Return (X, Y) of the center of cell containing provided text 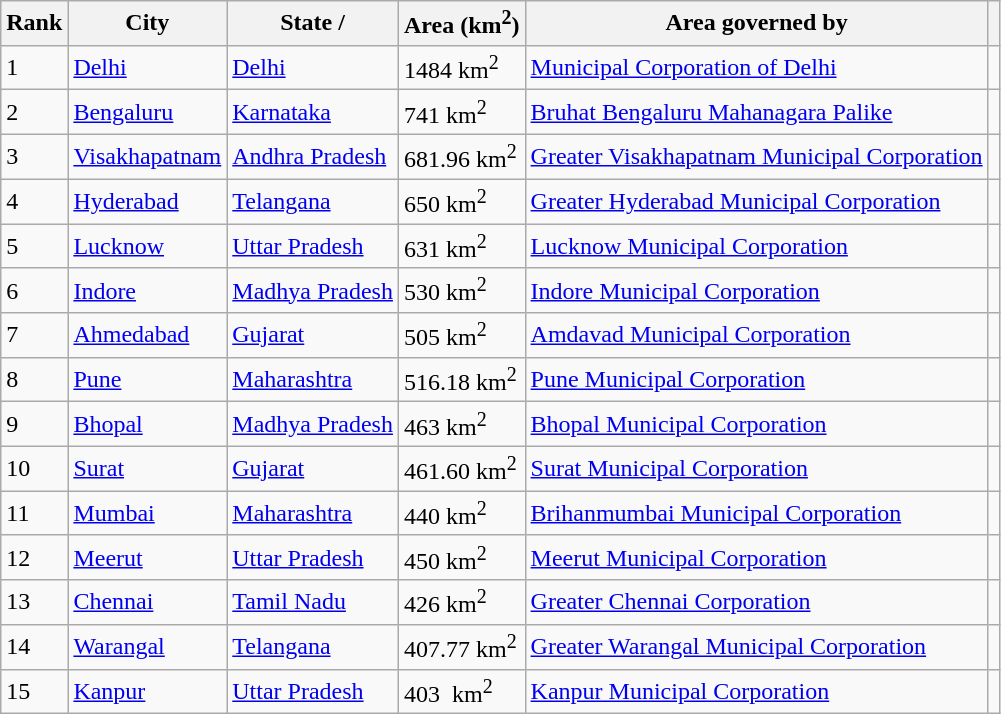
463 km2 (462, 424)
12 (34, 558)
Indore (148, 290)
Meerut (148, 558)
Rank (34, 24)
14 (34, 648)
13 (34, 602)
Greater Hyderabad Municipal Corporation (756, 202)
741 km2 (462, 112)
Indore Municipal Corporation (756, 290)
Bengaluru (148, 112)
Amdavad Municipal Corporation (756, 336)
Pune Municipal Corporation (756, 380)
461.60 km2 (462, 468)
Area (km2) (462, 24)
8 (34, 380)
403 km2 (462, 692)
3 (34, 156)
Warangal (148, 648)
Bhopal (148, 424)
1 (34, 68)
530 km2 (462, 290)
Pune (148, 380)
Meerut Municipal Corporation (756, 558)
10 (34, 468)
Lucknow (148, 246)
Bruhat Bengaluru Mahanagara Palike (756, 112)
450 km2 (462, 558)
Visakhapatnam (148, 156)
Chennai (148, 602)
Bhopal Municipal Corporation (756, 424)
4 (34, 202)
Surat Municipal Corporation (756, 468)
Andhra Pradesh (313, 156)
9 (34, 424)
Hyderabad (148, 202)
Tamil Nadu (313, 602)
State / (313, 24)
426 km2 (462, 602)
Area governed by (756, 24)
Mumbai (148, 514)
Ahmedabad (148, 336)
11 (34, 514)
681.96 km2 (462, 156)
Kanpur Municipal Corporation (756, 692)
City (148, 24)
1484 km2 (462, 68)
Kanpur (148, 692)
650 km2 (462, 202)
516.18 km2 (462, 380)
Greater Chennai Corporation (756, 602)
Municipal Corporation of Delhi (756, 68)
Greater Warangal Municipal Corporation (756, 648)
5 (34, 246)
631 km2 (462, 246)
505 km2 (462, 336)
Brihanmumbai Municipal Corporation (756, 514)
2 (34, 112)
15 (34, 692)
Lucknow Municipal Corporation (756, 246)
7 (34, 336)
Karnataka (313, 112)
Greater Visakhapatnam Municipal Corporation (756, 156)
440 km2 (462, 514)
6 (34, 290)
407.77 km2 (462, 648)
Surat (148, 468)
